Search for the cell housing the specified text and yield its (X, Y) center coordinate. 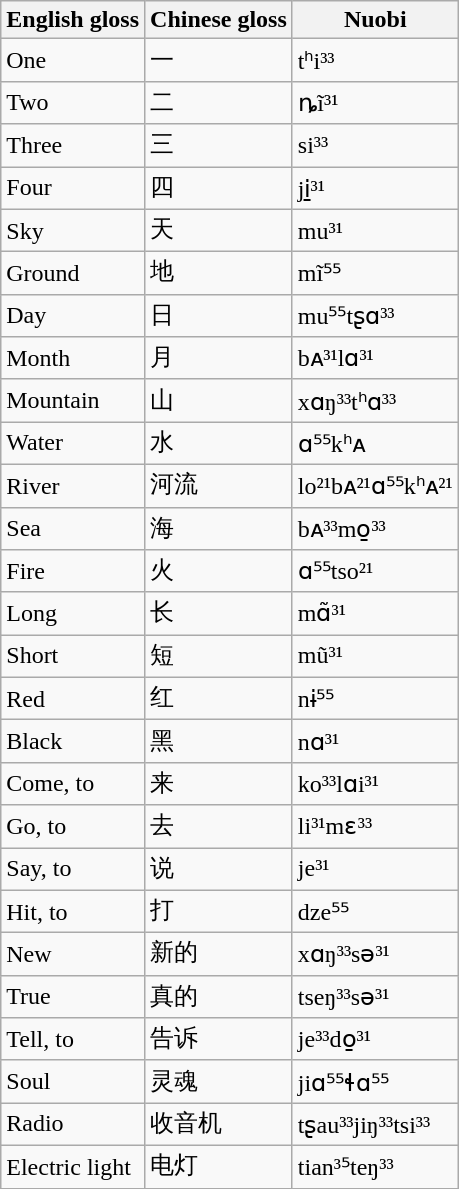
mu⁵⁵tʂɑ³³ (375, 316)
Ground (73, 274)
Electric light (73, 1166)
Mountain (73, 400)
nɑ³¹ (375, 742)
Go, to (73, 826)
新的 (219, 954)
Sea (73, 528)
mĩ⁵⁵ (375, 274)
短 (219, 656)
Long (73, 614)
ɑ⁵⁵tso²¹ (375, 572)
dze⁵⁵ (375, 912)
Three (73, 146)
je³³do̱³¹ (375, 1040)
告诉 (219, 1040)
tian³⁵teŋ³³ (375, 1166)
ko³³lɑi³¹ (375, 784)
说 (219, 870)
bᴀ³³mo̱³³ (375, 528)
Month (73, 358)
电灯 (219, 1166)
xɑŋ³³sə³¹ (375, 954)
河流 (219, 486)
来 (219, 784)
红 (219, 698)
Four (73, 188)
火 (219, 572)
Day (73, 316)
mu³¹ (375, 230)
Soul (73, 1082)
bᴀ³¹lɑ³¹ (375, 358)
tʂau³³jiŋ³³tsi³³ (375, 1124)
地 (219, 274)
True (73, 996)
tʰi³³ (375, 60)
真的 (219, 996)
长 (219, 614)
mũ³¹ (375, 656)
黑 (219, 742)
Chinese gloss (219, 20)
je³¹ (375, 870)
One (73, 60)
打 (219, 912)
水 (219, 444)
Radio (73, 1124)
海 (219, 528)
ȵĩ³¹ (375, 102)
li³¹mɛ³³ (375, 826)
ji̱³¹ (375, 188)
Black (73, 742)
Hit, to (73, 912)
二 (219, 102)
月 (219, 358)
si³³ (375, 146)
tseŋ³³sə³¹ (375, 996)
Tell, to (73, 1040)
nɨ⁵⁵ (375, 698)
xɑŋ³³tʰɑ³³ (375, 400)
Come, to (73, 784)
Fire (73, 572)
Short (73, 656)
Sky (73, 230)
三 (219, 146)
灵魂 (219, 1082)
天 (219, 230)
山 (219, 400)
lo²¹bᴀ²¹ɑ⁵⁵kʰᴀ²¹ (375, 486)
jiɑ⁵⁵ɬɑ⁵⁵ (375, 1082)
Red (73, 698)
Say, to (73, 870)
Water (73, 444)
日 (219, 316)
New (73, 954)
四 (219, 188)
去 (219, 826)
Nuobi (375, 20)
English gloss (73, 20)
River (73, 486)
一 (219, 60)
Two (73, 102)
ɑ⁵⁵kʰᴀ (375, 444)
收音机 (219, 1124)
mɑ̃³¹ (375, 614)
